Extract the (x, y) coordinate from the center of the cell holding the provided text.  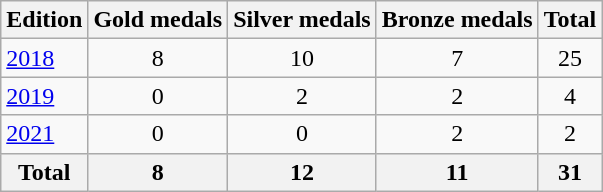
2018 (44, 58)
2019 (44, 96)
Gold medals (158, 20)
Bronze medals (457, 20)
4 (570, 96)
25 (570, 58)
31 (570, 172)
2021 (44, 134)
Silver medals (302, 20)
7 (457, 58)
12 (302, 172)
Edition (44, 20)
11 (457, 172)
10 (302, 58)
